Extract the [X, Y] coordinate from the center of the cell holding the provided text.  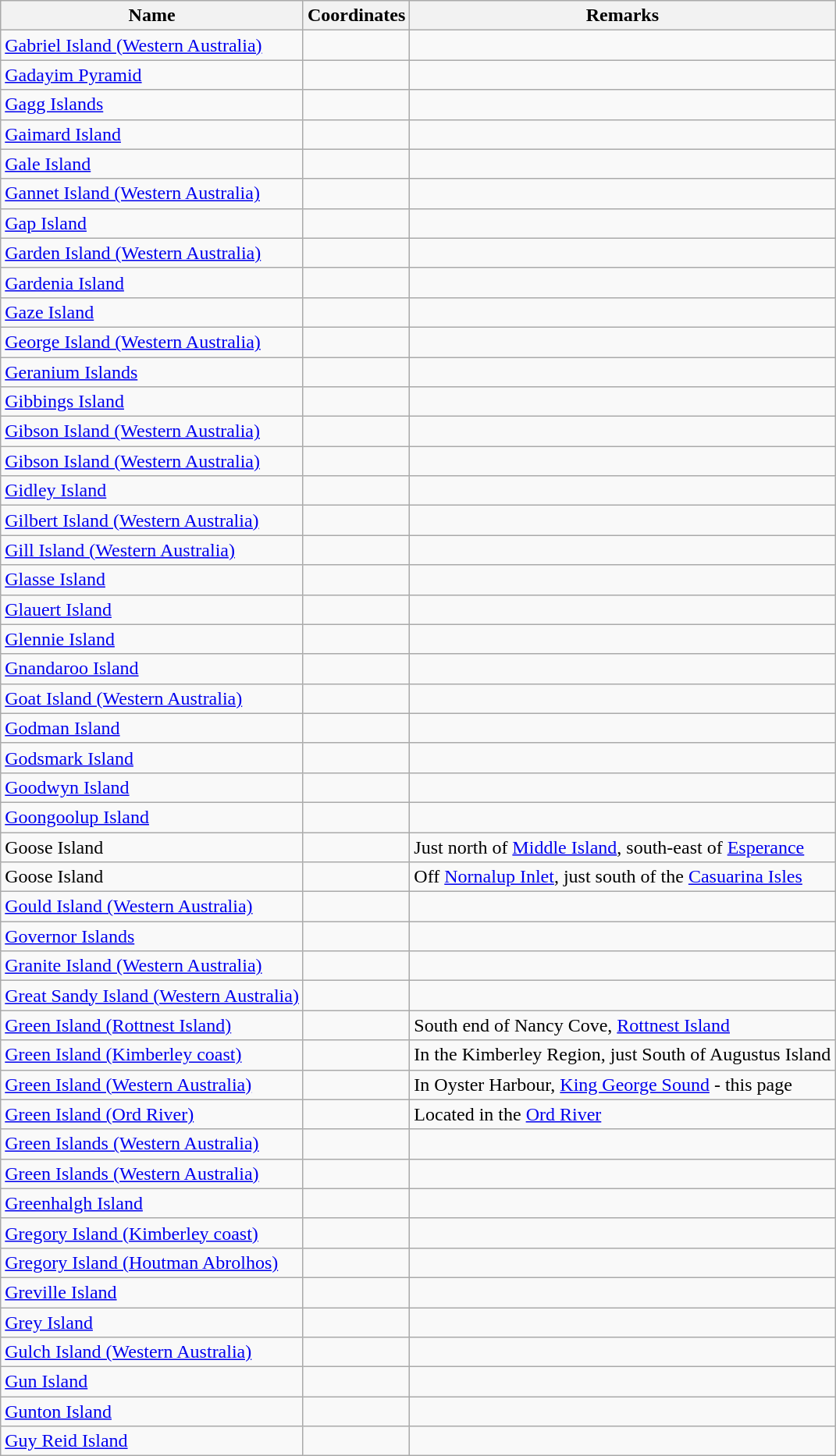
Just north of Middle Island, south-east of Esperance [623, 847]
Garden Island (Western Australia) [152, 253]
In Oyster Harbour, King George Sound - this page [623, 1085]
Name [152, 16]
Green Island (Western Australia) [152, 1085]
Guy Reid Island [152, 1441]
Gale Island [152, 164]
Governor Islands [152, 936]
Goongoolup Island [152, 817]
Off Nornalup Inlet, just south of the Casuarina Isles [623, 877]
Gun Island [152, 1382]
Remarks [623, 16]
Coordinates [356, 16]
Gill Island (Western Australia) [152, 550]
Geranium Islands [152, 372]
Gregory Island (Kimberley coast) [152, 1233]
South end of Nancy Cove, Rottnest Island [623, 1025]
Gabriel Island (Western Australia) [152, 45]
Gaimard Island [152, 134]
Granite Island (Western Australia) [152, 966]
Great Sandy Island (Western Australia) [152, 996]
Greville Island [152, 1292]
Gannet Island (Western Australia) [152, 194]
Glauert Island [152, 609]
Goat Island (Western Australia) [152, 698]
Godsmark Island [152, 758]
Gardenia Island [152, 282]
Gaze Island [152, 312]
Gagg Islands [152, 105]
George Island (Western Australia) [152, 342]
Green Island (Rottnest Island) [152, 1025]
Gilbert Island (Western Australia) [152, 520]
Gulch Island (Western Australia) [152, 1352]
Gap Island [152, 223]
Glasse Island [152, 580]
Green Island (Ord River) [152, 1114]
Gadayim Pyramid [152, 75]
Gibbings Island [152, 402]
Glennie Island [152, 639]
Green Island (Kimberley coast) [152, 1055]
Gould Island (Western Australia) [152, 907]
Gregory Island (Houtman Abrolhos) [152, 1262]
Gnandaroo Island [152, 669]
Gunton Island [152, 1412]
Located in the Ord River [623, 1114]
Greenhalgh Island [152, 1203]
Goodwyn Island [152, 787]
Godman Island [152, 728]
Gidley Island [152, 491]
In the Kimberley Region, just South of Augustus Island [623, 1055]
Grey Island [152, 1323]
